Return the (X, Y) coordinate for the center point of the cell that contains the specified text.  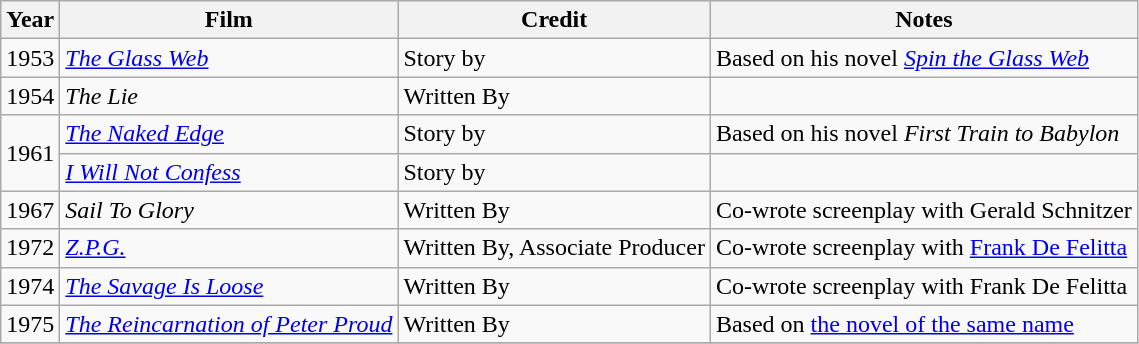
Film (229, 20)
Credit (554, 20)
The Lie (229, 96)
1961 (30, 153)
1972 (30, 248)
The Glass Web (229, 58)
Z.P.G. (229, 248)
1953 (30, 58)
1974 (30, 286)
The Naked Edge (229, 134)
The Reincarnation of Peter Proud (229, 324)
Based on his novel Spin the Glass Web (924, 58)
1954 (30, 96)
1975 (30, 324)
The Savage Is Loose (229, 286)
Co-wrote screenplay with Gerald Schnitzer (924, 210)
Notes (924, 20)
Based on the novel of the same name (924, 324)
Based on his novel First Train to Babylon (924, 134)
Year (30, 20)
Written By, Associate Producer (554, 248)
Sail To Glory (229, 210)
1967 (30, 210)
I Will Not Confess (229, 172)
